Return the (X, Y) coordinate for the center point of the cell that contains the specified text.  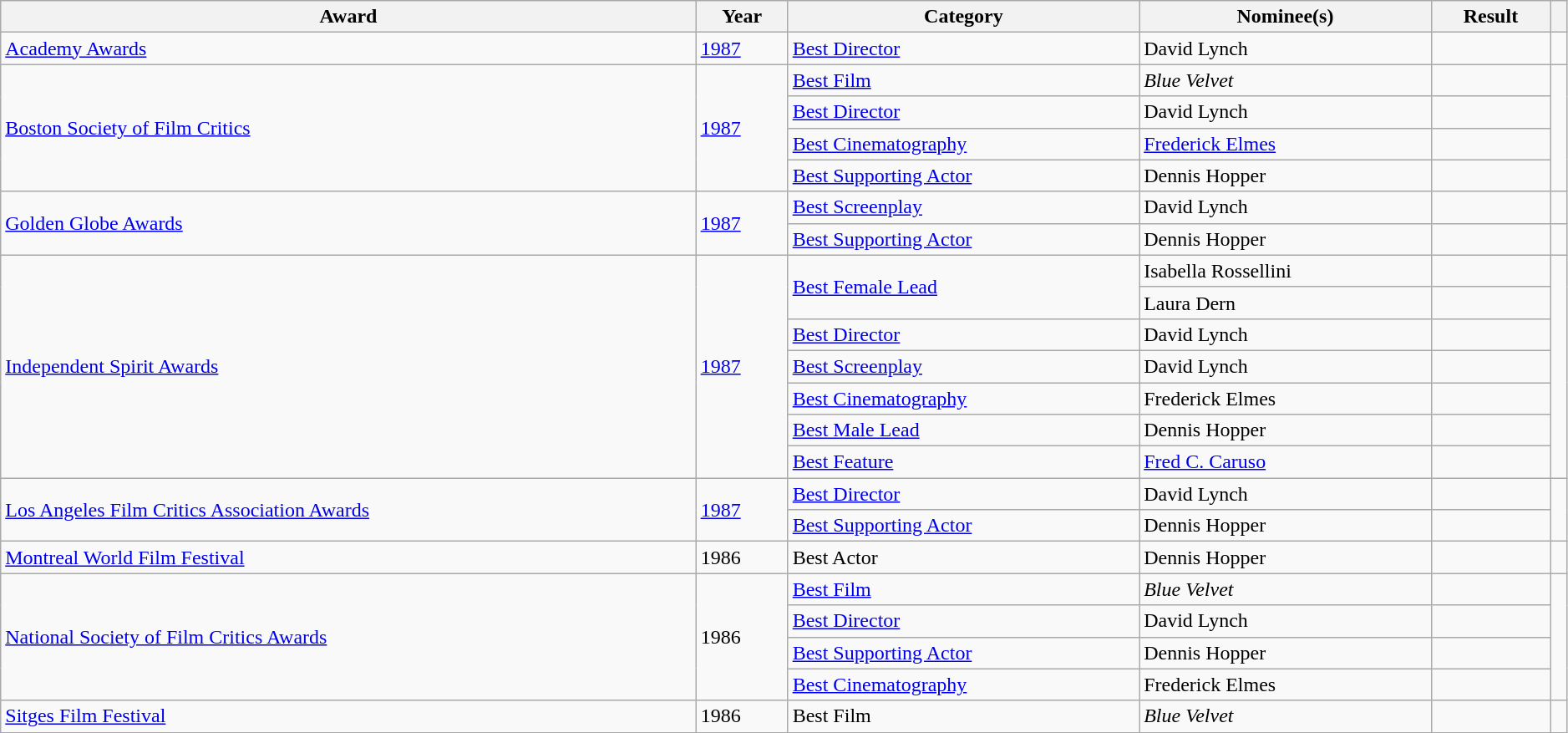
Best Female Lead (963, 287)
Best Actor (963, 557)
Los Angeles Film Critics Association Awards (348, 510)
Best Male Lead (963, 430)
Isabella Rossellini (1286, 271)
Nominee(s) (1286, 17)
Year (742, 17)
National Society of Film Critics Awards (348, 637)
Best Feature (963, 462)
Montreal World Film Festival (348, 557)
Sitges Film Festival (348, 716)
Award (348, 17)
Independent Spirit Awards (348, 366)
Golden Globe Awards (348, 223)
Category (963, 17)
Laura Dern (1286, 303)
Result (1490, 17)
Boston Society of Film Critics (348, 128)
Fred C. Caruso (1286, 462)
Academy Awards (348, 48)
